Locate the cell with the specified text and output its (X, Y) center coordinate. 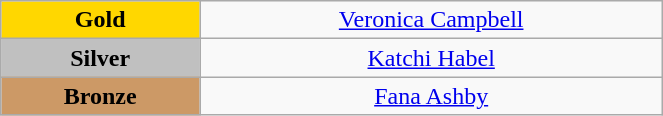
Fana Ashby (432, 96)
Bronze (100, 96)
Gold (100, 20)
Silver (100, 58)
Katchi Habel (432, 58)
Veronica Campbell (432, 20)
